Detect which cell encompasses the target text, then output its (X, Y) center coordinate. 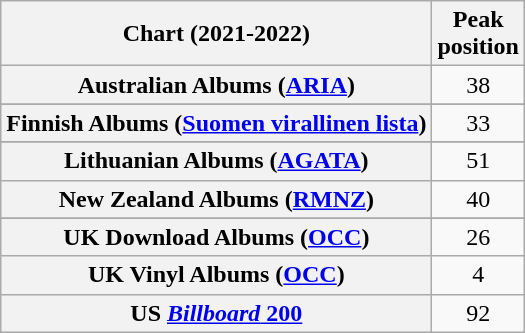
33 (478, 123)
UK Vinyl Albums (OCC) (216, 275)
40 (478, 199)
4 (478, 275)
92 (478, 313)
Lithuanian Albums (AGATA) (216, 161)
26 (478, 237)
Chart (2021-2022) (216, 34)
UK Download Albums (OCC) (216, 237)
US Billboard 200 (216, 313)
38 (478, 85)
Peakposition (478, 34)
Australian Albums (ARIA) (216, 85)
New Zealand Albums (RMNZ) (216, 199)
Finnish Albums (Suomen virallinen lista) (216, 123)
51 (478, 161)
